Search for the cell housing the specified text and yield its (X, Y) center coordinate. 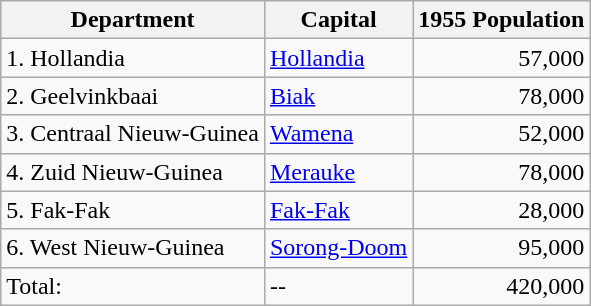
3. Centraal Nieuw-Guinea (133, 134)
52,000 (502, 134)
5. Fak-Fak (133, 210)
Fak-Fak (338, 210)
Wamena (338, 134)
Total: (133, 286)
Sorong-Doom (338, 248)
4. Zuid Nieuw-Guinea (133, 172)
Biak (338, 96)
6. West Nieuw-Guinea (133, 248)
1. Hollandia (133, 58)
28,000 (502, 210)
2. Geelvinkbaai (133, 96)
-- (338, 286)
Department (133, 20)
57,000 (502, 58)
Capital (338, 20)
Merauke (338, 172)
Hollandia (338, 58)
1955 Population (502, 20)
95,000 (502, 248)
420,000 (502, 286)
